Extract the (x, y) coordinate from the center of the cell holding the provided text.  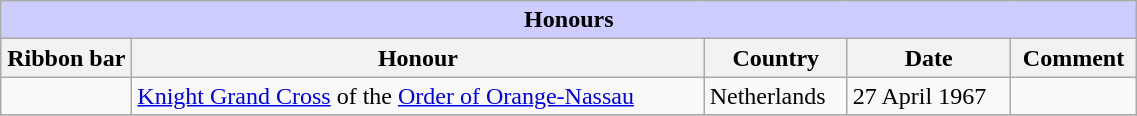
Honours (569, 20)
Knight Grand Cross of the Order of Orange-Nassau (418, 96)
Comment (1074, 58)
Honour (418, 58)
Netherlands (776, 96)
Ribbon bar (66, 58)
Country (776, 58)
27 April 1967 (928, 96)
Date (928, 58)
